For the text-containing cell, return its midpoint in (x, y) coordinate format. 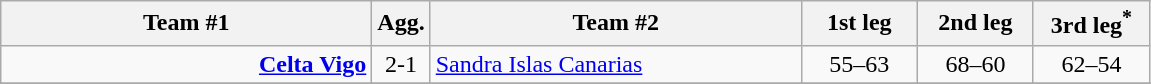
55–63 (859, 64)
Team #1 (186, 24)
Team #2 (616, 24)
1st leg (859, 24)
Celta Vigo (186, 64)
2nd leg (975, 24)
Agg. (401, 24)
3rd leg* (1091, 24)
2-1 (401, 64)
62–54 (1091, 64)
68–60 (975, 64)
Sandra Islas Canarias (616, 64)
